Return the (X, Y) coordinate for the center point of the cell that contains the specified text.  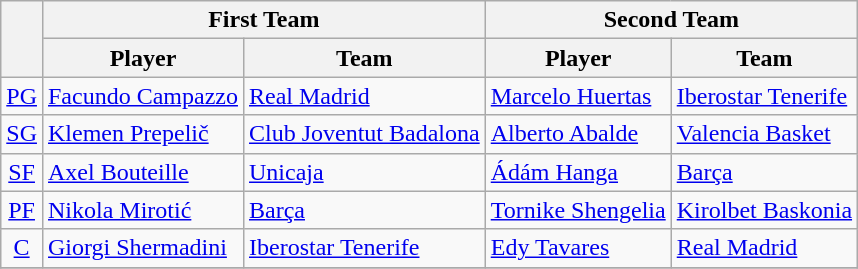
SF (22, 172)
Alberto Abalde (578, 134)
Edy Tavares (578, 248)
SG (22, 134)
Valencia Basket (764, 134)
First Team (264, 20)
Nikola Mirotić (142, 210)
Klemen Prepelič (142, 134)
Ádám Hanga (578, 172)
C (22, 248)
Marcelo Huertas (578, 96)
Club Joventut Badalona (364, 134)
Second Team (671, 20)
Axel Bouteille (142, 172)
Unicaja (364, 172)
PF (22, 210)
Facundo Campazzo (142, 96)
Tornike Shengelia (578, 210)
Giorgi Shermadini (142, 248)
PG (22, 96)
Kirolbet Baskonia (764, 210)
